Search for the cell housing the specified text and yield its (X, Y) center coordinate. 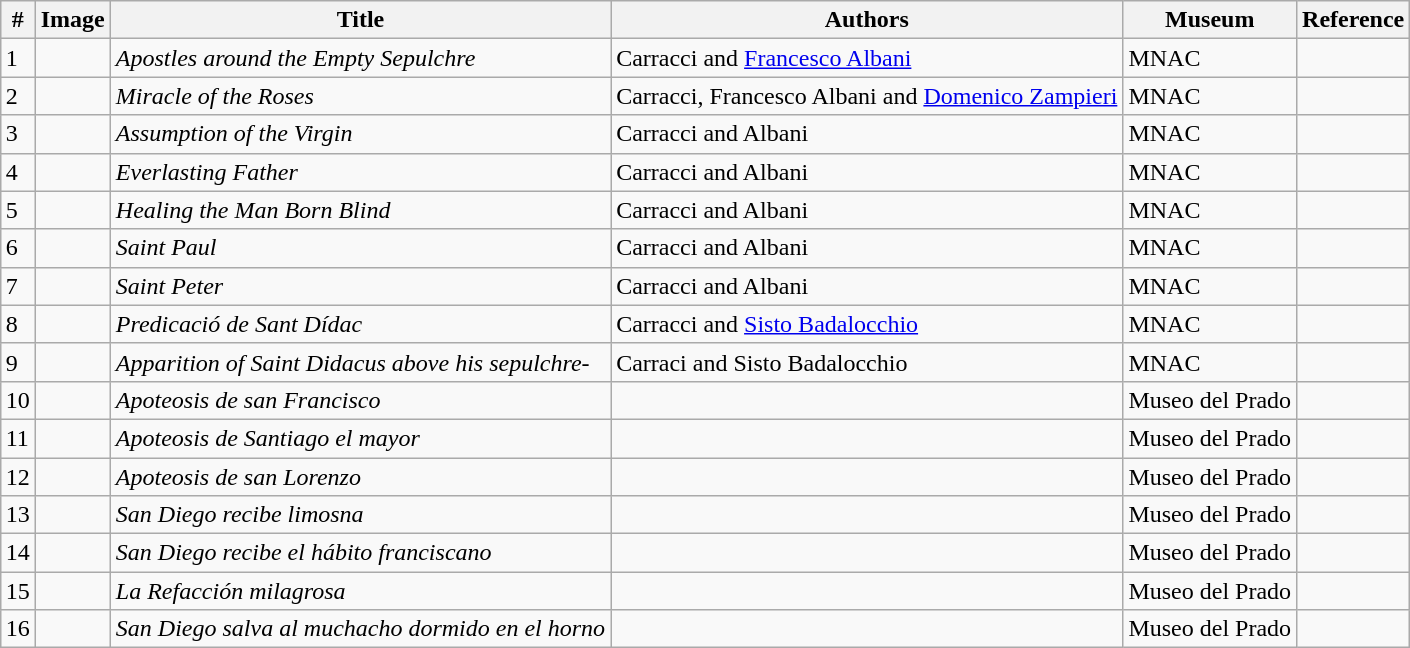
La Refacción milagrosa (360, 591)
13 (18, 515)
San Diego recibe el hábito franciscano (360, 553)
Apoteosis de Santiago el mayor (360, 438)
Miracle of the Roses (360, 96)
Saint Paul (360, 248)
Reference (1354, 20)
6 (18, 248)
Everlasting Father (360, 172)
15 (18, 591)
San Diego salva al muchacho dormido en el horno (360, 629)
12 (18, 477)
Apostles around the Empty Sepulchre (360, 58)
Assumption of the Virgin (360, 134)
Healing the Man Born Blind (360, 210)
Apoteosis de san Lorenzo (360, 477)
Carraci and Sisto Badalocchio (867, 362)
Museum (1210, 20)
2 (18, 96)
San Diego recibe limosna (360, 515)
9 (18, 362)
7 (18, 286)
# (18, 20)
14 (18, 553)
16 (18, 629)
Apoteosis de san Francisco (360, 400)
8 (18, 324)
Carracci and Sisto Badalocchio (867, 324)
5 (18, 210)
11 (18, 438)
Image (72, 20)
3 (18, 134)
4 (18, 172)
Apparition of Saint Didacus above his sepulchre- (360, 362)
10 (18, 400)
Saint Peter (360, 286)
Carracci, Francesco Albani and Domenico Zampieri (867, 96)
1 (18, 58)
Carracci and Francesco Albani (867, 58)
Authors (867, 20)
Title (360, 20)
Predicació de Sant Dídac (360, 324)
